Locate the cell with the specified text and output its [X, Y] center coordinate. 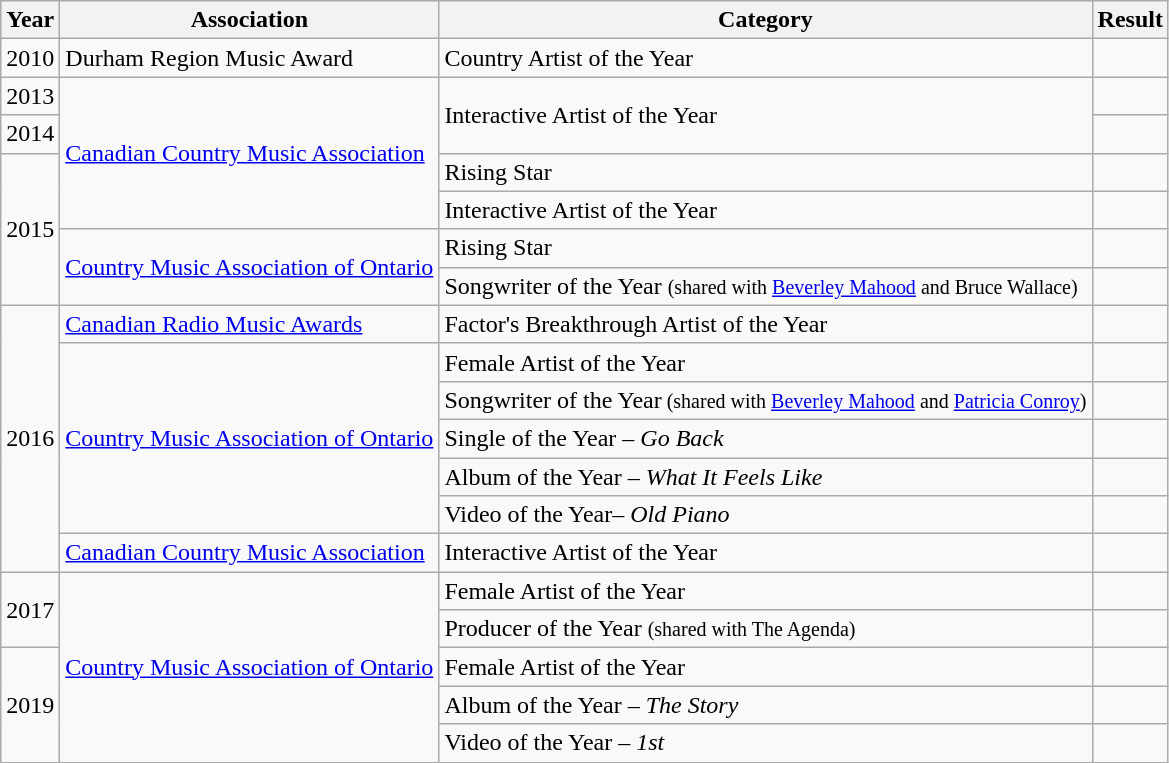
2019 [30, 705]
Single of the Year – Go Back [766, 438]
Category [766, 20]
Album of the Year – What It Feels Like [766, 477]
Factor's Breakthrough Artist of the Year [766, 324]
Songwriter of the Year (shared with Beverley Mahood and Patricia Conroy) [766, 400]
Country Artist of the Year [766, 58]
Durham Region Music Award [250, 58]
Result [1130, 20]
2013 [30, 96]
2015 [30, 229]
Album of the Year – The Story [766, 705]
2014 [30, 134]
2010 [30, 58]
2016 [30, 438]
Video of the Year – 1st [766, 743]
Songwriter of the Year (shared with Beverley Mahood and Bruce Wallace) [766, 286]
2017 [30, 610]
Video of the Year– Old Piano [766, 515]
Canadian Radio Music Awards [250, 324]
Association [250, 20]
Producer of the Year (shared with The Agenda) [766, 629]
Year [30, 20]
